Return the [x, y] coordinate for the center point of the cell that contains the specified text.  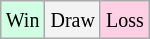
Loss [124, 20]
Draw [72, 20]
Win [22, 20]
